Find where the given text appears and provide that cell's center as [X, Y] coordinate. 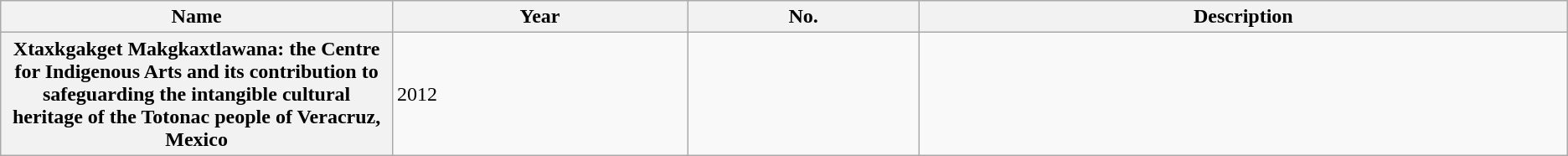
No. [804, 17]
2012 [539, 94]
Description [1243, 17]
Name [197, 17]
Year [539, 17]
